Provide the [x, y] coordinate of the cell's center where the given text is located.  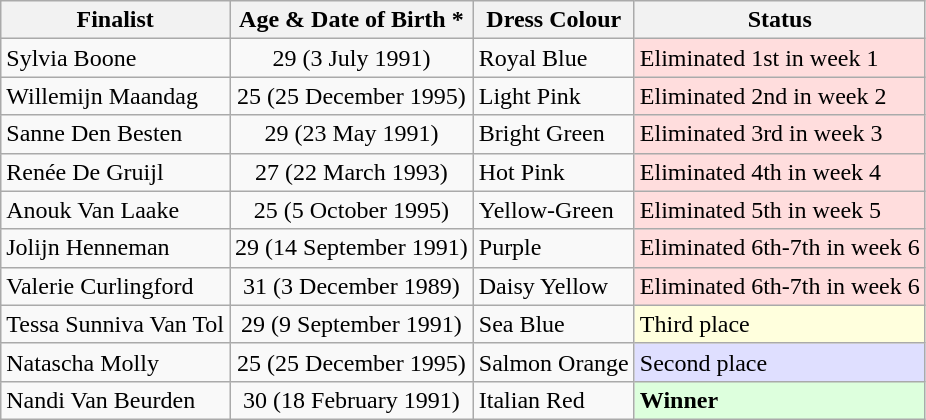
31 (3 December 1989) [352, 286]
Eliminated 1st in week 1 [780, 58]
Nandi Van Beurden [116, 400]
Dress Colour [554, 20]
Bright Green [554, 134]
Age & Date of Birth * [352, 20]
Sylvia Boone [116, 58]
Willemijn Maandag [116, 96]
29 (9 September 1991) [352, 324]
Eliminated 2nd in week 2 [780, 96]
Second place [780, 362]
29 (3 July 1991) [352, 58]
Winner [780, 400]
Italian Red [554, 400]
29 (14 September 1991) [352, 248]
Hot Pink [554, 172]
29 (23 May 1991) [352, 134]
Eliminated 4th in week 4 [780, 172]
Third place [780, 324]
Finalist [116, 20]
Anouk Van Laake [116, 210]
Eliminated 5th in week 5 [780, 210]
Yellow-Green [554, 210]
Tessa Sunniva Van Tol [116, 324]
30 (18 February 1991) [352, 400]
Valerie Curlingford [116, 286]
Salmon Orange [554, 362]
Sanne Den Besten [116, 134]
Eliminated 3rd in week 3 [780, 134]
Light Pink [554, 96]
Renée De Gruijl [116, 172]
25 (5 October 1995) [352, 210]
Jolijn Henneman [116, 248]
Daisy Yellow [554, 286]
Status [780, 20]
27 (22 March 1993) [352, 172]
Royal Blue [554, 58]
Sea Blue [554, 324]
Purple [554, 248]
Natascha Molly [116, 362]
